From the cell containing the given text, extract its center point as [X, Y] coordinate. 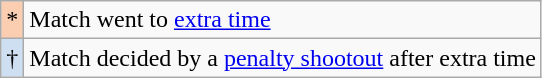
† [12, 58]
Match decided by a penalty shootout after extra time [283, 58]
* [12, 20]
Match went to extra time [283, 20]
